Output the (x, y) coordinate of the center of the cell containing the given text.  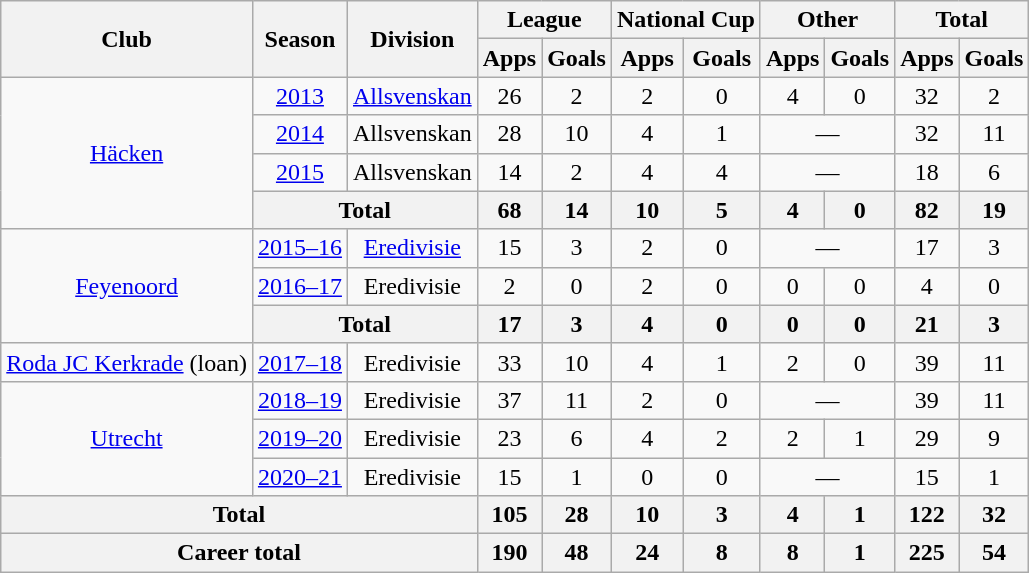
19 (994, 210)
21 (927, 324)
29 (927, 438)
National Cup (686, 20)
225 (927, 553)
5 (722, 210)
Feyenoord (127, 286)
33 (509, 362)
2016–17 (300, 286)
2020–21 (300, 477)
Career total (239, 553)
2014 (300, 134)
Utrecht (127, 438)
League (544, 20)
54 (994, 553)
37 (509, 400)
18 (927, 172)
26 (509, 96)
2013 (300, 96)
Club (127, 39)
Roda JC Kerkrade (loan) (127, 362)
9 (994, 438)
68 (509, 210)
23 (509, 438)
82 (927, 210)
48 (577, 553)
190 (509, 553)
2018–19 (300, 400)
2019–20 (300, 438)
122 (927, 515)
105 (509, 515)
Season (300, 39)
Häcken (127, 153)
24 (647, 553)
Division (412, 39)
2015–16 (300, 248)
Other (827, 20)
2017–18 (300, 362)
2015 (300, 172)
